From the cell containing the given text, extract its center point as [X, Y] coordinate. 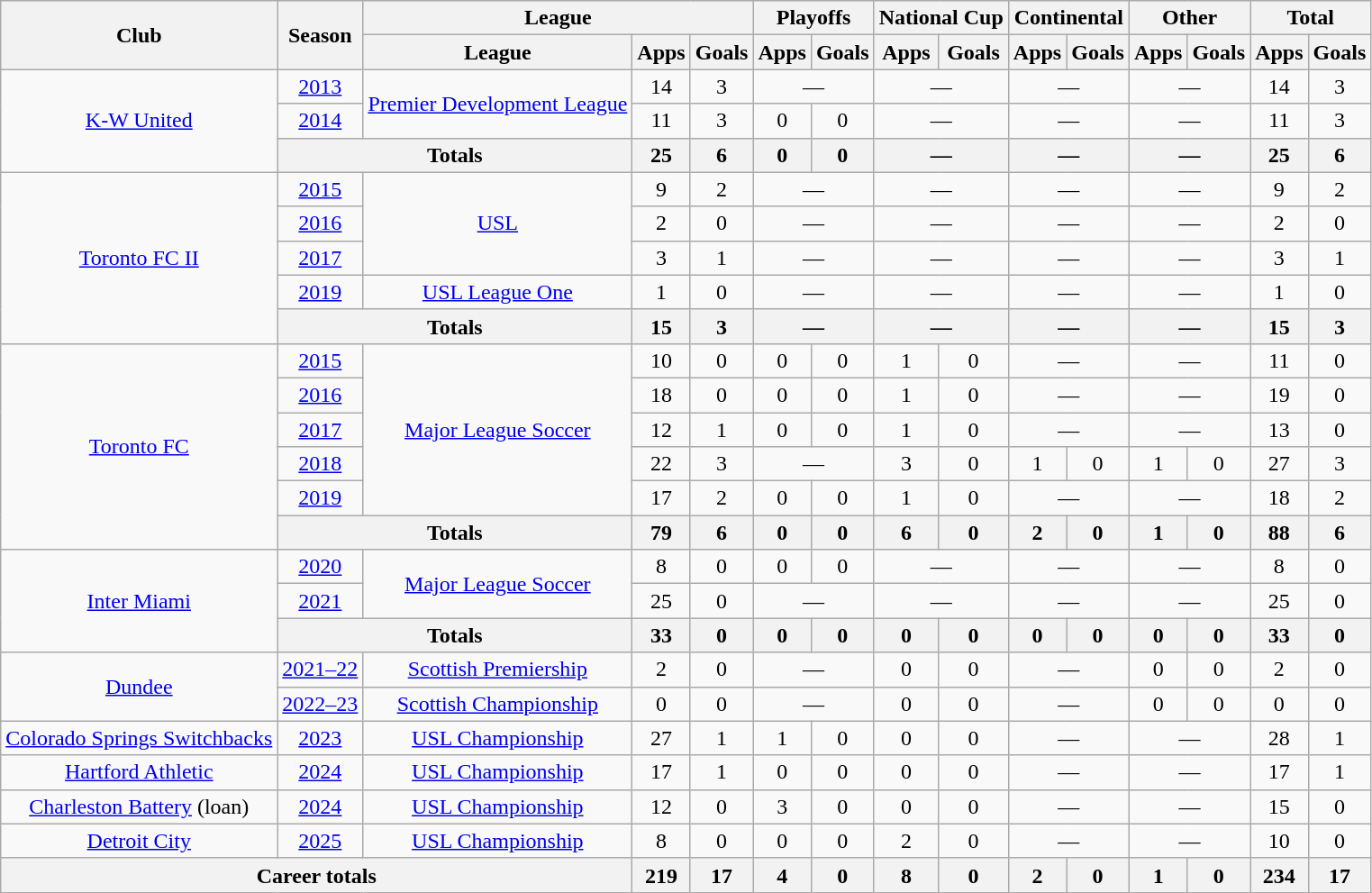
28 [1279, 738]
Season [321, 35]
Inter Miami [139, 601]
2014 [321, 121]
Toronto FC II [139, 258]
2021–22 [321, 670]
USL [497, 223]
234 [1279, 875]
Charleston Battery (loan) [139, 806]
Continental [1068, 18]
22 [661, 464]
2021 [321, 601]
Premier Development League [497, 104]
Total [1311, 18]
Hartford Athletic [139, 772]
79 [661, 533]
Toronto FC [139, 446]
88 [1279, 533]
Other [1189, 18]
USL League One [497, 292]
2013 [321, 87]
National Cup [940, 18]
Playoffs [813, 18]
K-W United [139, 121]
2020 [321, 567]
Colorado Springs Switchbacks [139, 738]
2025 [321, 841]
2023 [321, 738]
Club [139, 35]
Dundee [139, 687]
Scottish Premiership [497, 670]
13 [1279, 430]
2022–23 [321, 704]
219 [661, 875]
Detroit City [139, 841]
Scottish Championship [497, 704]
Career totals [317, 875]
19 [1279, 395]
4 [782, 875]
2018 [321, 464]
